Find where the given text appears and provide that cell's center as (x, y) coordinate. 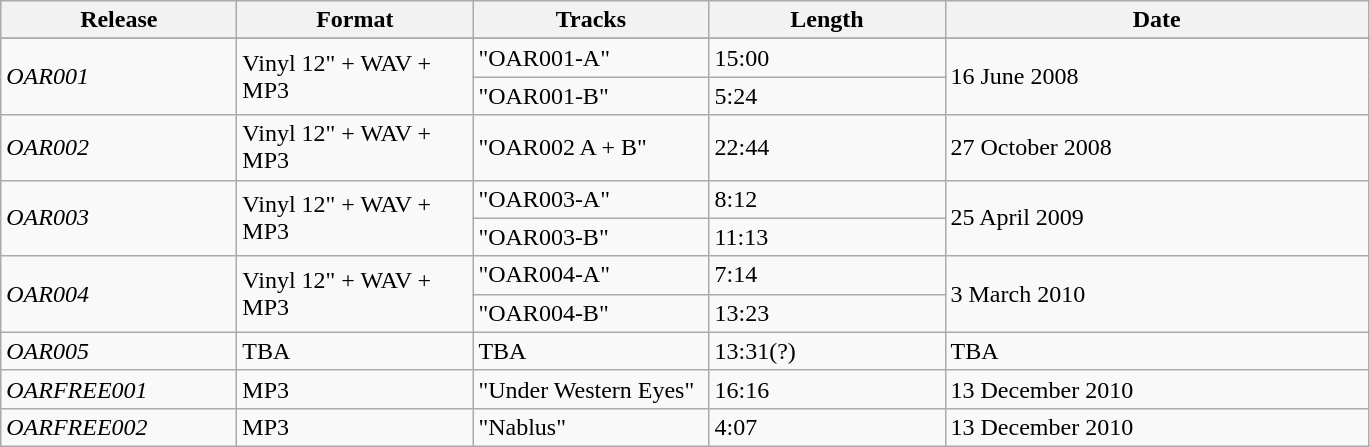
25 April 2009 (1157, 218)
7:14 (827, 275)
OAR004 (119, 294)
27 October 2008 (1157, 148)
13:23 (827, 313)
Date (1157, 20)
11:13 (827, 237)
5:24 (827, 96)
Format (355, 20)
OARFREE002 (119, 427)
"OAR002 A + B" (591, 148)
13:31(?) (827, 351)
OAR002 (119, 148)
22:44 (827, 148)
OAR001 (119, 77)
"Nablus" (591, 427)
"OAR004-A" (591, 275)
"OAR003-A" (591, 199)
16 June 2008 (1157, 77)
OAR003 (119, 218)
15:00 (827, 58)
"Under Western Eyes" (591, 389)
"OAR001-A" (591, 58)
"OAR003-B" (591, 237)
Tracks (591, 20)
Length (827, 20)
OAR005 (119, 351)
Release (119, 20)
OARFREE001 (119, 389)
"OAR004-B" (591, 313)
16:16 (827, 389)
3 March 2010 (1157, 294)
"OAR001-B" (591, 96)
8:12 (827, 199)
4:07 (827, 427)
